Scan for the cell matching the given text and deliver its (x, y) coordinate at center. 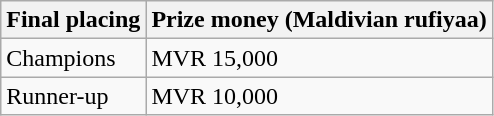
Prize money (Maldivian rufiyaa) (319, 20)
MVR 10,000 (319, 96)
Final placing (74, 20)
MVR 15,000 (319, 58)
Runner-up (74, 96)
Champions (74, 58)
